Determine the [X, Y] coordinate at the center of the cell enclosing the given text.  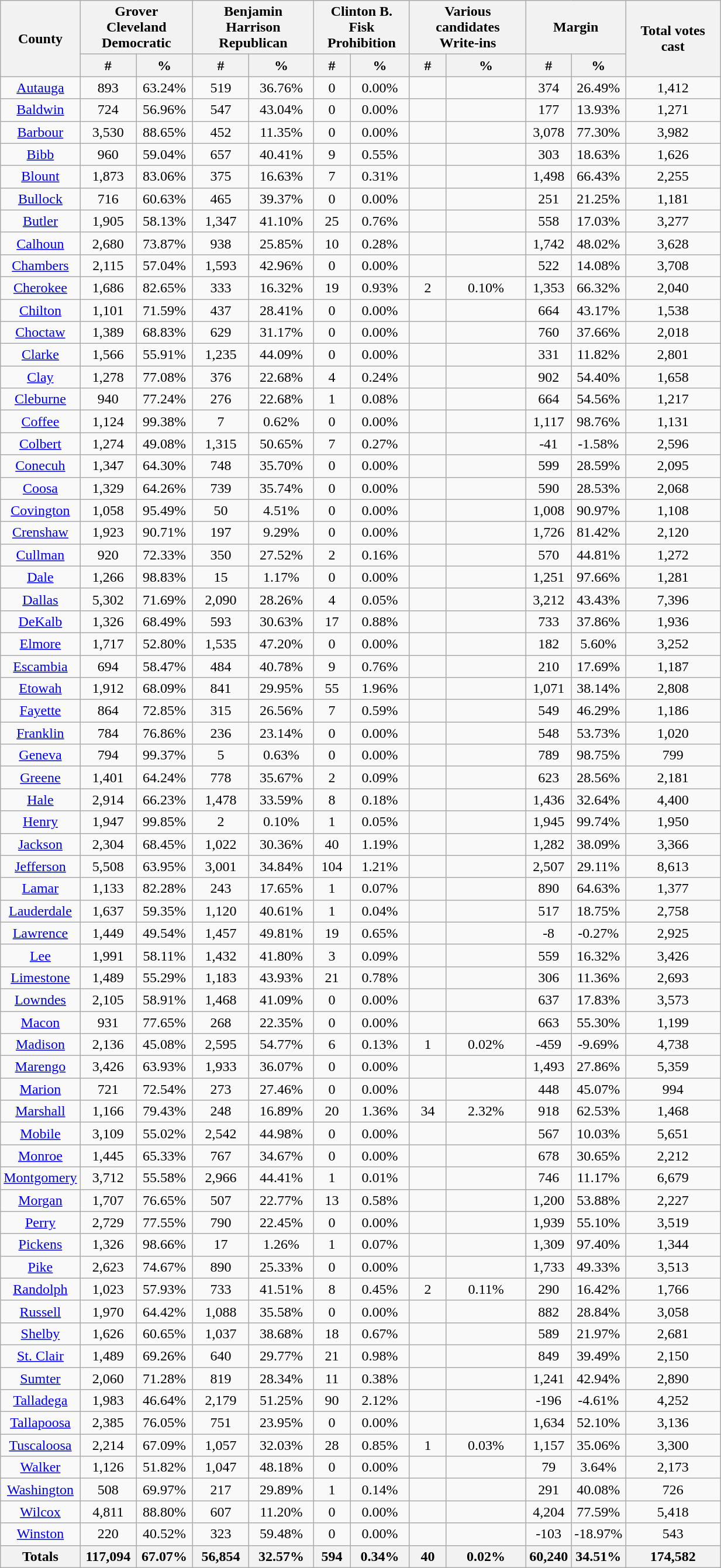
90 [332, 1401]
Fayette [40, 711]
4,204 [548, 1512]
2,018 [673, 333]
57.04% [165, 265]
45.08% [165, 1045]
Cherokee [40, 288]
65.33% [165, 1156]
66.23% [165, 800]
290 [548, 1289]
17.65% [282, 889]
1,271 [673, 110]
1,047 [220, 1467]
893 [108, 88]
34.67% [282, 1156]
99.37% [165, 755]
306 [548, 978]
88.80% [165, 1512]
1,742 [548, 243]
1,449 [108, 933]
17.83% [599, 1000]
Winston [40, 1534]
55.29% [165, 978]
931 [108, 1023]
68.09% [165, 689]
Clinton B. FiskProhibition [362, 27]
507 [220, 1200]
39.49% [599, 1356]
79 [548, 1467]
375 [220, 177]
273 [220, 1089]
3,530 [108, 132]
11.20% [282, 1512]
99.38% [165, 422]
331 [548, 355]
Lowndes [40, 1000]
Wilcox [40, 1512]
3,001 [220, 866]
90.97% [599, 510]
5,508 [108, 866]
3,252 [673, 644]
29.11% [599, 866]
849 [548, 1356]
3,058 [673, 1311]
3,277 [673, 221]
1,251 [548, 577]
55.10% [599, 1222]
1,088 [220, 1311]
64.30% [165, 466]
64.63% [599, 889]
1,008 [548, 510]
Bullock [40, 199]
35.06% [599, 1445]
74.67% [165, 1267]
760 [548, 333]
82.65% [165, 288]
174,582 [673, 1556]
1,658 [673, 377]
99.74% [599, 822]
1,401 [108, 778]
73.87% [165, 243]
177 [548, 110]
2,801 [673, 355]
Walker [40, 1467]
90.71% [165, 533]
Tuscaloosa [40, 1445]
48.18% [282, 1467]
22.45% [282, 1222]
Total votes cast [673, 39]
46.64% [165, 1401]
25.85% [282, 243]
248 [220, 1111]
71.28% [165, 1378]
0.01% [380, 1178]
60.63% [165, 199]
Pickens [40, 1245]
6 [332, 1045]
34.84% [282, 866]
14.08% [599, 265]
-4.61% [599, 1401]
559 [548, 955]
Limestone [40, 978]
0.63% [282, 755]
2,966 [220, 1178]
7,396 [673, 599]
1,235 [220, 355]
323 [220, 1534]
66.43% [599, 177]
63.93% [165, 1067]
Shelby [40, 1334]
11.17% [599, 1178]
Jefferson [40, 866]
0.34% [380, 1556]
2,758 [673, 911]
739 [220, 488]
678 [548, 1156]
72.54% [165, 1089]
54.77% [282, 1045]
0.16% [380, 555]
34.51% [599, 1556]
Sumter [40, 1378]
68.49% [165, 621]
25.33% [282, 1267]
-103 [548, 1534]
0.18% [380, 800]
1,538 [673, 310]
Marshall [40, 1111]
1,126 [108, 1467]
918 [548, 1111]
Clarke [40, 355]
33.59% [282, 800]
2,680 [108, 243]
66.32% [599, 288]
1,058 [108, 510]
1,873 [108, 177]
37.86% [599, 621]
2,304 [108, 844]
1,498 [548, 177]
35.74% [282, 488]
Jackson [40, 844]
1,278 [108, 377]
11.35% [282, 132]
37.66% [599, 333]
51.25% [282, 1401]
1,329 [108, 488]
2.32% [487, 1111]
Greene [40, 778]
197 [220, 533]
799 [673, 755]
St. Clair [40, 1356]
Lamar [40, 889]
1,309 [548, 1245]
117,094 [108, 1556]
864 [108, 711]
1,200 [548, 1200]
1,970 [108, 1311]
794 [108, 755]
77.08% [165, 377]
Benjamin HarrisonRepublican [253, 27]
-9.69% [599, 1045]
47.20% [282, 644]
38.14% [599, 689]
1,436 [548, 800]
43.17% [599, 310]
315 [220, 711]
1,936 [673, 621]
3,136 [673, 1423]
32.57% [282, 1556]
0.24% [380, 377]
Pike [40, 1267]
623 [548, 778]
3,573 [673, 1000]
3,712 [108, 1178]
Henry [40, 822]
Mobile [40, 1134]
98.83% [165, 577]
1,266 [108, 577]
0.67% [380, 1334]
-8 [548, 933]
1,023 [108, 1289]
Coffee [40, 422]
Macon [40, 1023]
40.41% [282, 154]
751 [220, 1423]
Autauga [40, 88]
18.75% [599, 911]
5.60% [599, 644]
52.80% [165, 644]
Covington [40, 510]
5,651 [673, 1134]
Morgan [40, 1200]
28.53% [599, 488]
30.36% [282, 844]
1,905 [108, 221]
68.83% [165, 333]
Randolph [40, 1289]
1,117 [548, 422]
2,214 [108, 1445]
1,389 [108, 333]
243 [220, 889]
32.64% [599, 800]
17.03% [599, 221]
2,068 [673, 488]
716 [108, 199]
657 [220, 154]
6,679 [673, 1178]
1,133 [108, 889]
Coosa [40, 488]
2,181 [673, 778]
Chilton [40, 310]
21.25% [599, 199]
2,890 [673, 1378]
767 [220, 1156]
2,090 [220, 599]
517 [548, 911]
77.65% [165, 1023]
1.96% [380, 689]
54.40% [599, 377]
13 [332, 1200]
1,186 [673, 711]
748 [220, 466]
784 [108, 733]
40.52% [165, 1534]
51.82% [165, 1467]
2,681 [673, 1334]
1,945 [548, 822]
68.45% [165, 844]
60,240 [548, 1556]
790 [220, 1222]
1,766 [673, 1289]
4,252 [673, 1401]
13.93% [599, 110]
1,281 [673, 577]
99.85% [165, 822]
548 [548, 733]
Lee [40, 955]
3,300 [673, 1445]
940 [108, 399]
2,227 [673, 1200]
1,637 [108, 911]
45.07% [599, 1089]
2,115 [108, 265]
76.86% [165, 733]
3,982 [673, 132]
2,595 [220, 1045]
16.89% [282, 1111]
Barbour [40, 132]
-459 [548, 1045]
59.04% [165, 154]
22.35% [282, 1023]
3,212 [548, 599]
726 [673, 1490]
448 [548, 1089]
724 [108, 110]
27.86% [599, 1067]
98.75% [599, 755]
17.69% [599, 666]
1,187 [673, 666]
1.21% [380, 866]
Cullman [40, 555]
Lauderdale [40, 911]
64.26% [165, 488]
30.63% [282, 621]
69.97% [165, 1490]
Monroe [40, 1156]
1,457 [220, 933]
Franklin [40, 733]
48.02% [599, 243]
2,179 [220, 1401]
43.43% [599, 599]
590 [548, 488]
26.49% [599, 88]
-0.27% [599, 933]
1,634 [548, 1423]
58.47% [165, 666]
25 [332, 221]
374 [548, 88]
Clay [40, 377]
72.33% [165, 555]
50.65% [282, 444]
882 [548, 1311]
1,199 [673, 1023]
Conecuh [40, 466]
16.63% [282, 177]
59.48% [282, 1534]
1,566 [108, 355]
1,707 [108, 1200]
594 [332, 1556]
3.64% [599, 1467]
Choctaw [40, 333]
452 [220, 132]
59.35% [165, 911]
0.58% [380, 1200]
549 [548, 711]
2,914 [108, 800]
994 [673, 1089]
Lawrence [40, 933]
Chambers [40, 265]
28.34% [282, 1378]
0.55% [380, 154]
789 [548, 755]
64.24% [165, 778]
Marengo [40, 1067]
1,493 [548, 1067]
Montgomery [40, 1178]
76.65% [165, 1200]
35.70% [282, 466]
Blount [40, 177]
5,302 [108, 599]
1,272 [673, 555]
1,315 [220, 444]
28.59% [599, 466]
Baldwin [40, 110]
4,738 [673, 1045]
920 [108, 555]
44.41% [282, 1178]
42.96% [282, 265]
40.08% [599, 1490]
-1.58% [599, 444]
589 [548, 1334]
519 [220, 88]
-196 [548, 1401]
0.04% [380, 911]
36.76% [282, 88]
182 [548, 644]
558 [548, 221]
599 [548, 466]
1,912 [108, 689]
58.91% [165, 1000]
543 [673, 1534]
Cleburne [40, 399]
18 [332, 1334]
22.77% [282, 1200]
0.13% [380, 1045]
0.45% [380, 1289]
55.58% [165, 1178]
29.95% [282, 689]
Colbert [40, 444]
41.10% [282, 221]
Geneva [40, 755]
26.56% [282, 711]
63.95% [165, 866]
Hale [40, 800]
1,923 [108, 533]
77.55% [165, 1222]
32.03% [282, 1445]
1,353 [548, 288]
Elmore [40, 644]
40.78% [282, 666]
1,101 [108, 310]
1,445 [108, 1156]
637 [548, 1000]
38.68% [282, 1334]
30.65% [599, 1156]
63.24% [165, 88]
1,131 [673, 422]
67.07% [165, 1556]
2,120 [673, 533]
567 [548, 1134]
0.65% [380, 933]
29.89% [282, 1490]
29.77% [282, 1356]
570 [548, 555]
Butler [40, 221]
721 [108, 1089]
41.09% [282, 1000]
291 [548, 1490]
34 [427, 1111]
98.66% [165, 1245]
11.82% [599, 355]
2,095 [673, 466]
251 [548, 199]
1.17% [282, 577]
8,613 [673, 866]
28.56% [599, 778]
0.93% [380, 288]
4,811 [108, 1512]
62.53% [599, 1111]
49.08% [165, 444]
44.09% [282, 355]
1,274 [108, 444]
236 [220, 733]
2,596 [673, 444]
49.33% [599, 1267]
11 [332, 1378]
81.42% [599, 533]
1,412 [673, 88]
County [40, 39]
465 [220, 199]
Russell [40, 1311]
694 [108, 666]
44.98% [282, 1134]
28.84% [599, 1311]
1,037 [220, 1334]
27.46% [282, 1089]
0.03% [487, 1445]
58.13% [165, 221]
52.10% [599, 1423]
2,173 [673, 1467]
-18.97% [599, 1534]
1,991 [108, 955]
778 [220, 778]
1,947 [108, 822]
31.17% [282, 333]
508 [108, 1490]
83.06% [165, 177]
376 [220, 377]
1,157 [548, 1445]
3,708 [673, 265]
56,854 [220, 1556]
1,933 [220, 1067]
DeKalb [40, 621]
28 [332, 1445]
10.03% [599, 1134]
1,939 [548, 1222]
104 [332, 866]
53.88% [599, 1200]
1,108 [673, 510]
Dallas [40, 599]
2,693 [673, 978]
-41 [548, 444]
3,519 [673, 1222]
0.85% [380, 1445]
2,150 [673, 1356]
819 [220, 1378]
3 [332, 955]
Various candidatesWrite-ins [468, 27]
77.59% [599, 1512]
4,400 [673, 800]
1,183 [220, 978]
55.02% [165, 1134]
2,623 [108, 1267]
0.59% [380, 711]
5,418 [673, 1512]
67.09% [165, 1445]
43.04% [282, 110]
607 [220, 1512]
1,733 [548, 1267]
54.56% [599, 399]
98.76% [599, 422]
303 [548, 154]
1.26% [282, 1245]
3,628 [673, 243]
1,120 [220, 911]
20 [332, 1111]
640 [220, 1356]
Bibb [40, 154]
2,925 [673, 933]
Totals [40, 1556]
3,078 [548, 132]
0.14% [380, 1490]
1,432 [220, 955]
9.29% [282, 533]
10 [332, 243]
95.49% [165, 510]
1,022 [220, 844]
2,542 [220, 1134]
28.26% [282, 599]
0.38% [380, 1378]
Talladega [40, 1401]
36.07% [282, 1067]
Madison [40, 1045]
55.30% [599, 1023]
Margin [576, 27]
56.96% [165, 110]
0.78% [380, 978]
0.28% [380, 243]
938 [220, 243]
49.54% [165, 933]
Perry [40, 1222]
11.36% [599, 978]
220 [108, 1534]
2,060 [108, 1378]
547 [220, 110]
43.93% [282, 978]
484 [220, 666]
5 [220, 755]
2.12% [380, 1401]
23.95% [282, 1423]
42.94% [599, 1378]
268 [220, 1023]
960 [108, 154]
Dale [40, 577]
46.29% [599, 711]
0.27% [380, 444]
0.98% [380, 1356]
1,686 [108, 288]
38.09% [599, 844]
1.36% [380, 1111]
79.43% [165, 1111]
55 [332, 689]
76.05% [165, 1423]
Marion [40, 1089]
1,593 [220, 265]
35.58% [282, 1311]
97.66% [599, 577]
3,513 [673, 1267]
210 [548, 666]
16.42% [599, 1289]
0.11% [487, 1289]
82.28% [165, 889]
2,105 [108, 1000]
1,282 [548, 844]
69.26% [165, 1356]
2,136 [108, 1045]
1,535 [220, 644]
3,366 [673, 844]
3,109 [108, 1134]
663 [548, 1023]
60.65% [165, 1334]
0.08% [380, 399]
1,020 [673, 733]
1,124 [108, 422]
1,478 [220, 800]
2,255 [673, 177]
58.11% [165, 955]
629 [220, 333]
1.19% [380, 844]
71.69% [165, 599]
437 [220, 310]
2,385 [108, 1423]
746 [548, 1178]
41.51% [282, 1289]
0.88% [380, 621]
77.24% [165, 399]
Calhoun [40, 243]
77.30% [599, 132]
50 [220, 510]
Tallapoosa [40, 1423]
23.14% [282, 733]
2,729 [108, 1222]
350 [220, 555]
522 [548, 265]
28.41% [282, 310]
40.61% [282, 911]
1,950 [673, 822]
0.62% [282, 422]
21.97% [599, 1334]
0.31% [380, 177]
2,212 [673, 1156]
64.42% [165, 1311]
1,717 [108, 644]
27.52% [282, 555]
35.67% [282, 778]
217 [220, 1490]
1,217 [673, 399]
2,808 [673, 689]
1,241 [548, 1378]
Washington [40, 1490]
44.81% [599, 555]
276 [220, 399]
841 [220, 689]
15 [220, 577]
2,040 [673, 288]
41.80% [282, 955]
Crenshaw [40, 533]
18.63% [599, 154]
5,359 [673, 1067]
49.81% [282, 933]
1,377 [673, 889]
1,726 [548, 533]
333 [220, 288]
57.93% [165, 1289]
1,071 [548, 689]
53.73% [599, 733]
4.51% [282, 510]
Escambia [40, 666]
97.40% [599, 1245]
55.91% [165, 355]
71.59% [165, 310]
1,983 [108, 1401]
1,166 [108, 1111]
1,057 [220, 1445]
593 [220, 621]
39.37% [282, 199]
88.65% [165, 132]
2,507 [548, 866]
902 [548, 377]
72.85% [165, 711]
1,344 [673, 1245]
1,181 [673, 199]
Etowah [40, 689]
Grover ClevelandDemocratic [136, 27]
